For the text-containing cell, return its midpoint in [X, Y] coordinate format. 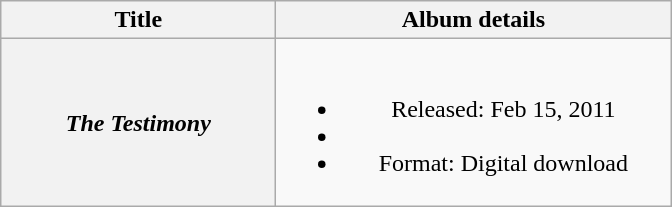
Title [138, 20]
The Testimony [138, 122]
Released: Feb 15, 2011Format: Digital download [474, 122]
Album details [474, 20]
